Output the [X, Y] coordinate of the center of the cell containing the given text.  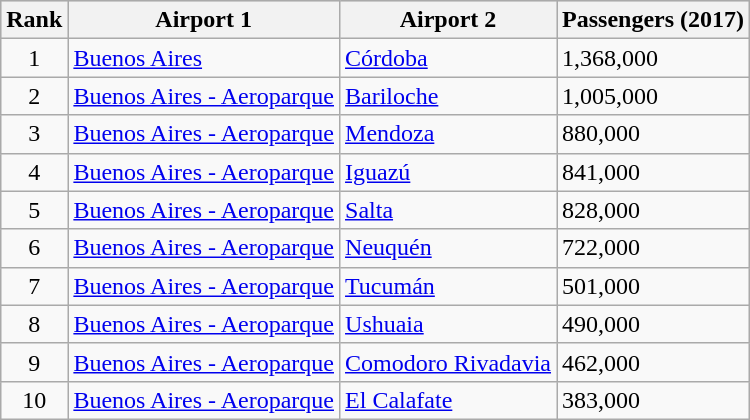
10 [34, 400]
383,000 [654, 400]
841,000 [654, 172]
7 [34, 286]
Buenos Aires [204, 58]
828,000 [654, 210]
Ushuaia [448, 324]
3 [34, 134]
El Calafate [448, 400]
1,005,000 [654, 96]
Iguazú [448, 172]
Rank [34, 20]
2 [34, 96]
8 [34, 324]
6 [34, 248]
4 [34, 172]
Bariloche [448, 96]
Tucumán [448, 286]
501,000 [654, 286]
5 [34, 210]
Comodoro Rivadavia [448, 362]
462,000 [654, 362]
Airport 1 [204, 20]
Córdoba [448, 58]
490,000 [654, 324]
9 [34, 362]
722,000 [654, 248]
880,000 [654, 134]
Salta [448, 210]
Passengers (2017) [654, 20]
1 [34, 58]
Airport 2 [448, 20]
Mendoza [448, 134]
1,368,000 [654, 58]
Neuquén [448, 248]
